Locate the cell with the specified text and output its (x, y) center coordinate. 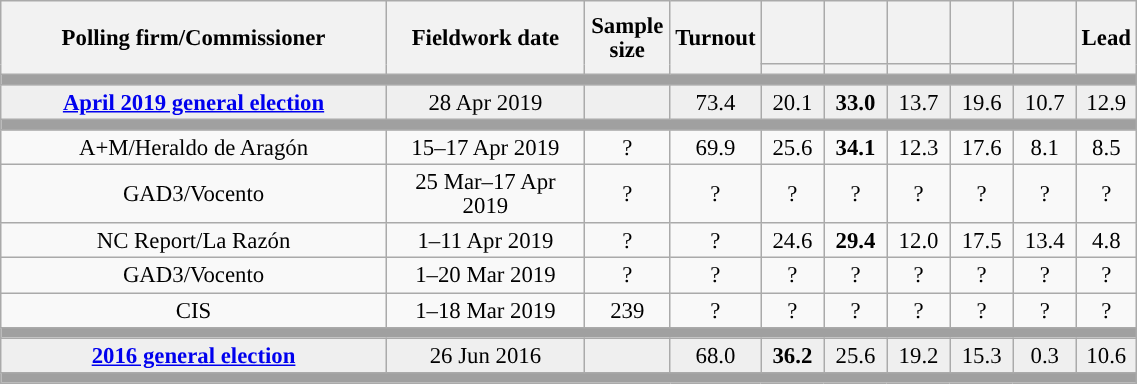
68.0 (716, 356)
73.4 (716, 102)
April 2019 general election (194, 102)
10.6 (1106, 356)
19.2 (918, 356)
1–18 Mar 2019 (485, 310)
13.7 (918, 102)
0.3 (1044, 356)
CIS (194, 310)
26 Jun 2016 (485, 356)
12.0 (918, 242)
Sample size (627, 38)
Polling firm/Commissioner (194, 38)
Fieldwork date (485, 38)
15.3 (982, 356)
NC Report/La Razón (194, 242)
36.2 (792, 356)
Turnout (716, 38)
13.4 (1044, 242)
33.0 (856, 102)
1–20 Mar 2019 (485, 276)
20.1 (792, 102)
Lead (1106, 38)
17.5 (982, 242)
8.1 (1044, 148)
12.3 (918, 148)
8.5 (1106, 148)
2016 general election (194, 356)
12.9 (1106, 102)
4.8 (1106, 242)
15–17 Apr 2019 (485, 148)
239 (627, 310)
A+M/Heraldo de Aragón (194, 148)
69.9 (716, 148)
10.7 (1044, 102)
34.1 (856, 148)
19.6 (982, 102)
29.4 (856, 242)
28 Apr 2019 (485, 102)
24.6 (792, 242)
25 Mar–17 Apr 2019 (485, 194)
17.6 (982, 148)
1–11 Apr 2019 (485, 242)
